Detect which cell encompasses the target text, then output its [x, y] center coordinate. 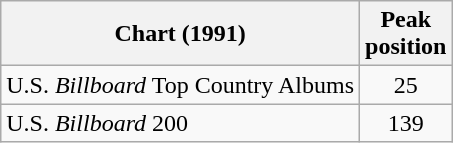
Peakposition [406, 34]
U.S. Billboard Top Country Albums [180, 85]
25 [406, 85]
Chart (1991) [180, 34]
139 [406, 123]
U.S. Billboard 200 [180, 123]
